Pinpoint the cell where the given text exists, returning its [X, Y] midpoint coordinate. 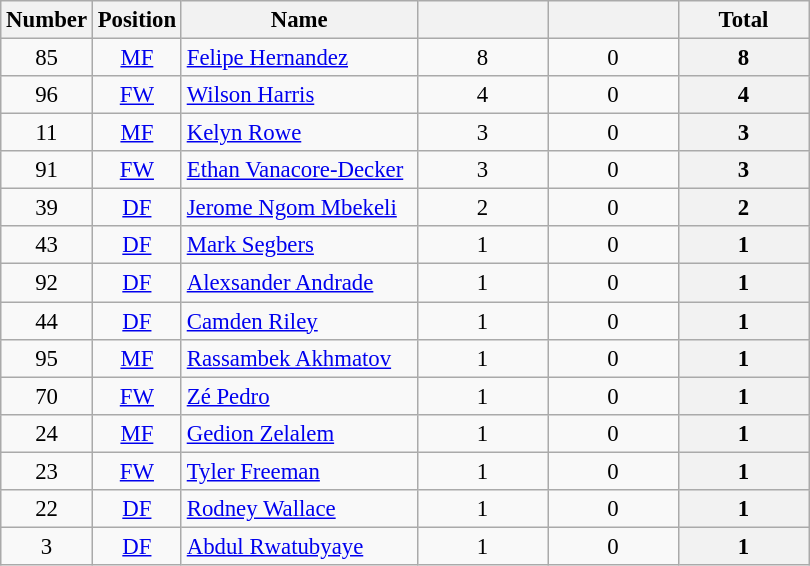
23 [47, 471]
11 [47, 133]
Number [47, 20]
Total [744, 20]
Camden Riley [299, 321]
70 [47, 396]
24 [47, 433]
22 [47, 509]
Wilson Harris [299, 95]
85 [47, 58]
92 [47, 283]
Name [299, 20]
95 [47, 358]
Ethan Vanacore-Decker [299, 170]
Abdul Rwatubyaye [299, 546]
Alexsander Andrade [299, 283]
43 [47, 245]
Jerome Ngom Mbekeli [299, 208]
Mark Segbers [299, 245]
Kelyn Rowe [299, 133]
Tyler Freeman [299, 471]
39 [47, 208]
Felipe Hernandez [299, 58]
Gedion Zelalem [299, 433]
Position [136, 20]
Rodney Wallace [299, 509]
Rassambek Akhmatov [299, 358]
96 [47, 95]
44 [47, 321]
Zé Pedro [299, 396]
91 [47, 170]
